From the cell containing the given text, extract its center point as [x, y] coordinate. 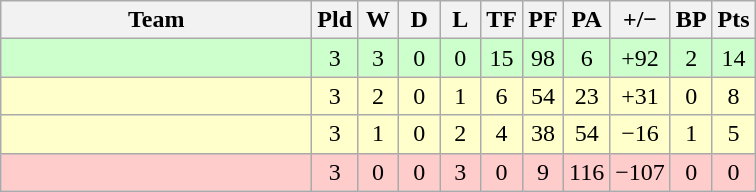
9 [542, 172]
98 [542, 58]
5 [734, 134]
Pts [734, 20]
L [460, 20]
W [378, 20]
116 [587, 172]
15 [502, 58]
PF [542, 20]
23 [587, 96]
TF [502, 20]
D [420, 20]
−16 [640, 134]
Team [156, 20]
38 [542, 134]
+92 [640, 58]
14 [734, 58]
8 [734, 96]
+/− [640, 20]
BP [691, 20]
PA [587, 20]
Pld [335, 20]
4 [502, 134]
−107 [640, 172]
+31 [640, 96]
